For the text-containing cell, return its midpoint in [X, Y] coordinate format. 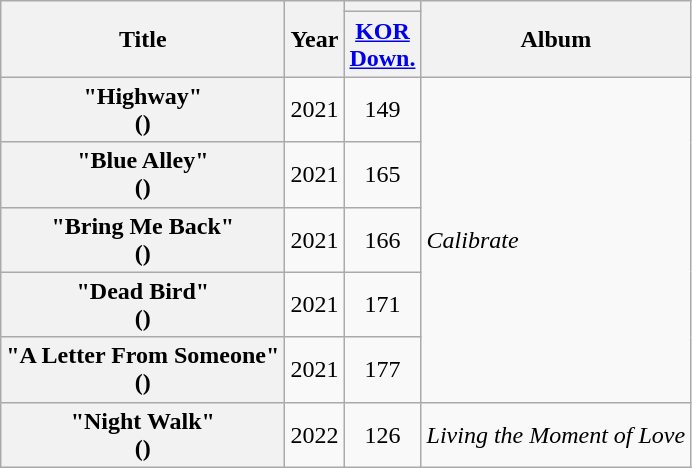
"A Letter From Someone"() [143, 370]
177 [382, 370]
"Bring Me Back"() [143, 240]
2022 [314, 434]
"Dead Bird"() [143, 304]
KORDown. [382, 44]
166 [382, 240]
165 [382, 174]
"Night Walk"() [143, 434]
Album [556, 39]
"Blue Alley"() [143, 174]
Title [143, 39]
126 [382, 434]
Living the Moment of Love [556, 434]
Calibrate [556, 240]
"Highway"() [143, 110]
Year [314, 39]
171 [382, 304]
149 [382, 110]
